Return the [x, y] coordinate for the center point of the cell that contains the specified text.  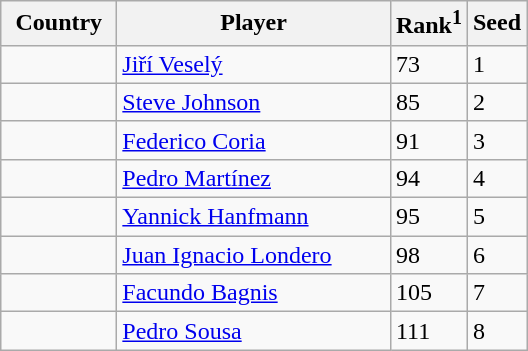
Pedro Martínez [254, 178]
Player [254, 24]
95 [428, 217]
7 [496, 293]
3 [496, 140]
94 [428, 178]
1 [496, 64]
73 [428, 64]
Federico Coria [254, 140]
Facundo Bagnis [254, 293]
Yannick Hanfmann [254, 217]
Steve Johnson [254, 102]
Country [59, 24]
105 [428, 293]
4 [496, 178]
Pedro Sousa [254, 331]
Rank1 [428, 24]
Juan Ignacio Londero [254, 255]
91 [428, 140]
Jiří Veselý [254, 64]
5 [496, 217]
8 [496, 331]
2 [496, 102]
98 [428, 255]
6 [496, 255]
Seed [496, 24]
85 [428, 102]
111 [428, 331]
